For the text-containing cell, return its midpoint in [X, Y] coordinate format. 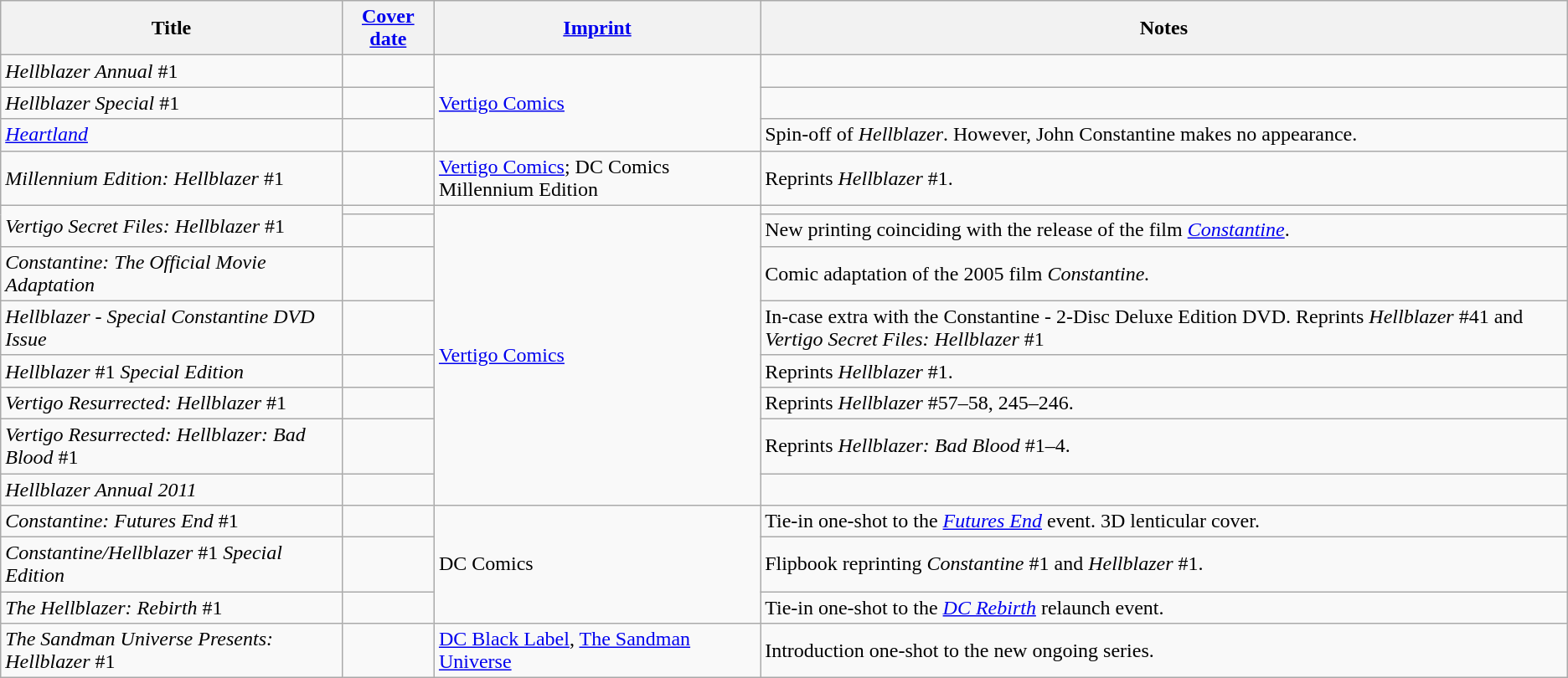
Imprint [596, 28]
DC Black Label, The Sandman Universe [596, 651]
The Hellblazer: Rebirth #1 [171, 608]
Hellblazer #1 Special Edition [171, 371]
Hellblazer Special #1 [171, 103]
Notes [1164, 28]
Title [171, 28]
Reprints Hellblazer: Bad Blood #1–4. [1164, 445]
Tie-in one-shot to the Futures End event. 3D lenticular cover. [1164, 521]
Hellblazer - Special Constantine DVD Issue [171, 328]
Vertigo Resurrected: Hellblazer #1 [171, 403]
Vertigo Resurrected: Hellblazer: Bad Blood #1 [171, 445]
Spin-off of Hellblazer. However, John Constantine makes no appearance. [1164, 135]
The Sandman Universe Presents: Hellblazer #1 [171, 651]
Hellblazer Annual #1 [171, 71]
Constantine: The Official Movie Adaptation [171, 273]
Reprints Hellblazer #57–58, 245–246. [1164, 403]
Millennium Edition: Hellblazer #1 [171, 177]
Vertigo Comics; DC Comics Millennium Edition [596, 177]
Constantine: Futures End #1 [171, 521]
DC Comics [596, 564]
Flipbook reprinting Constantine #1 and Hellblazer #1. [1164, 564]
Tie-in one-shot to the DC Rebirth relaunch event. [1164, 608]
Heartland [171, 135]
Constantine/Hellblazer #1 Special Edition [171, 564]
Cover date [388, 28]
Vertigo Secret Files: Hellblazer #1 [171, 226]
New printing coinciding with the release of the film Constantine. [1164, 230]
Comic adaptation of the 2005 film Constantine. [1164, 273]
In-case extra with the Constantine - 2-Disc Deluxe Edition DVD. Reprints Hellblazer #41 and Vertigo Secret Files: Hellblazer #1 [1164, 328]
Introduction one-shot to the new ongoing series. [1164, 651]
Hellblazer Annual 2011 [171, 490]
